Capture the cell that displays the provided text and extract its (x, y) central coordinate. 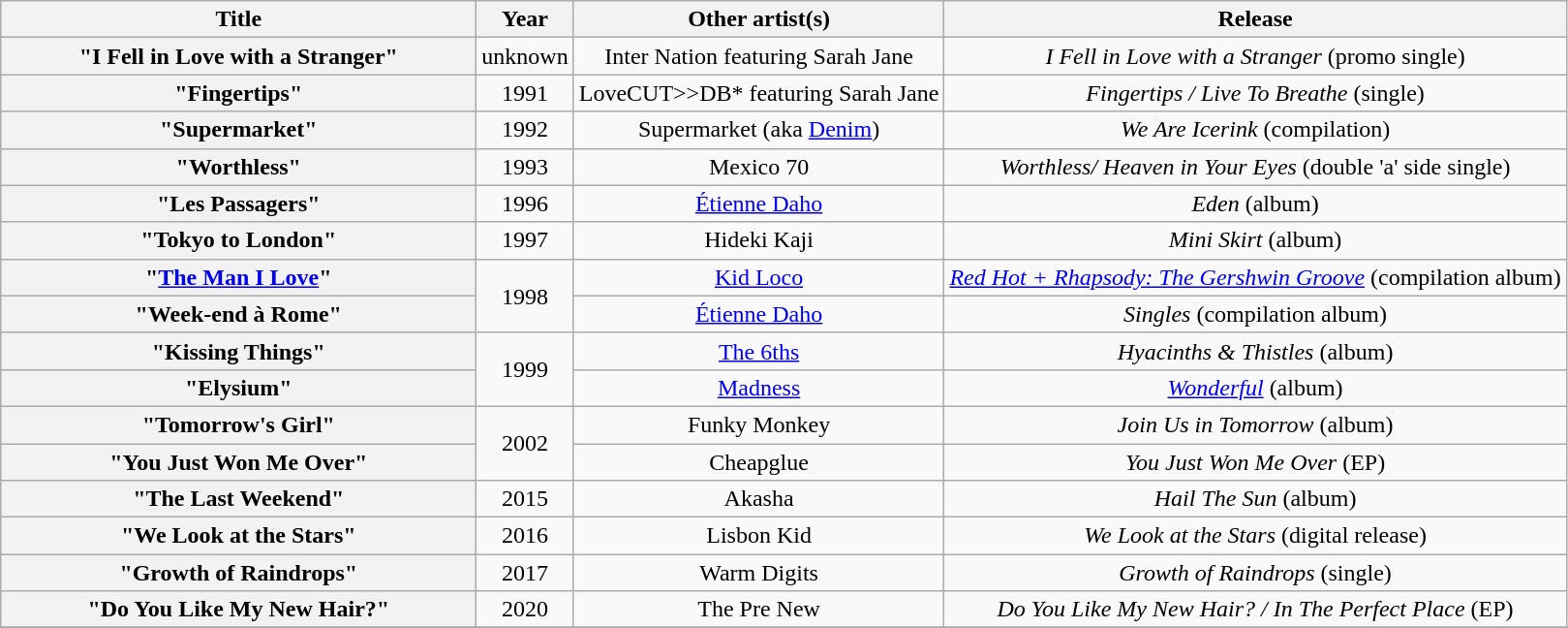
Do You Like My New Hair? / In The Perfect Place (EP) (1255, 610)
2020 (525, 610)
2017 (525, 573)
1992 (525, 130)
Kid Loco (759, 277)
1998 (525, 296)
Inter Nation featuring Sarah Jane (759, 56)
Hideki Kaji (759, 240)
Hail The Sun (album) (1255, 499)
"You Just Won Me Over" (238, 462)
"We Look at the Stars" (238, 536)
2016 (525, 536)
Title (238, 19)
Warm Digits (759, 573)
Other artist(s) (759, 19)
Singles (compilation album) (1255, 314)
"Worthless" (238, 167)
Lisbon Kid (759, 536)
You Just Won Me Over (EP) (1255, 462)
1997 (525, 240)
LoveCUT>>DB* featuring Sarah Jane (759, 93)
1993 (525, 167)
We Are Icerink (compilation) (1255, 130)
"Kissing Things" (238, 351)
Release (1255, 19)
Madness (759, 388)
2015 (525, 499)
Mexico 70 (759, 167)
Fingertips / Live To Breathe (single) (1255, 93)
We Look at the Stars (digital release) (1255, 536)
Akasha (759, 499)
unknown (525, 56)
Hyacinths & Thistles (album) (1255, 351)
"Tomorrow's Girl" (238, 424)
Funky Monkey (759, 424)
"Growth of Raindrops" (238, 573)
"Do You Like My New Hair?" (238, 610)
Mini Skirt (album) (1255, 240)
Eden (album) (1255, 204)
Worthless/ Heaven in Your Eyes (double 'a' side single) (1255, 167)
Wonderful (album) (1255, 388)
1996 (525, 204)
"The Man I Love" (238, 277)
"Les Passagers" (238, 204)
"Week-end à Rome" (238, 314)
Year (525, 19)
1999 (525, 369)
Growth of Raindrops (single) (1255, 573)
Supermarket (aka Denim) (759, 130)
The 6ths (759, 351)
"Supermarket" (238, 130)
"I Fell in Love with a Stranger" (238, 56)
1991 (525, 93)
Red Hot + Rhapsody: The Gershwin Groove (compilation album) (1255, 277)
"Tokyo to London" (238, 240)
I Fell in Love with a Stranger (promo single) (1255, 56)
"Elysium" (238, 388)
"Fingertips" (238, 93)
"The Last Weekend" (238, 499)
2002 (525, 443)
The Pre New (759, 610)
Join Us in Tomorrow (album) (1255, 424)
Cheapglue (759, 462)
